Return the [x, y] coordinate for the center point of the cell that contains the specified text.  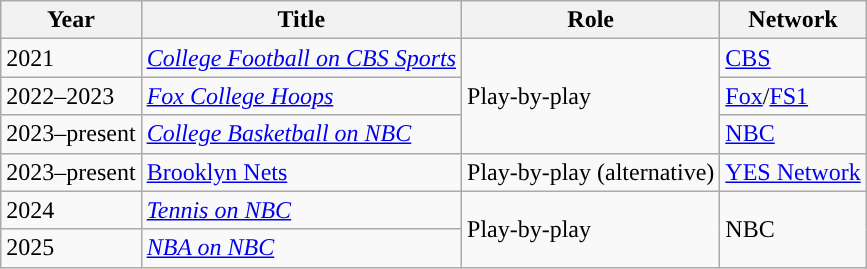
2022–2023 [71, 96]
2021 [71, 58]
Role [591, 20]
College Football on CBS Sports [301, 58]
NBA on NBC [301, 248]
Tennis on NBC [301, 210]
Brooklyn Nets [301, 172]
2025 [71, 248]
Year [71, 20]
Fox College Hoops [301, 96]
YES Network [793, 172]
Network [793, 20]
College Basketball on NBC [301, 134]
2024 [71, 210]
Fox/FS1 [793, 96]
Play-by-play (alternative) [591, 172]
Title [301, 20]
CBS [793, 58]
